Scan for the cell matching the given text and deliver its (x, y) coordinate at center. 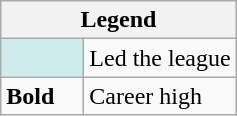
Career high (160, 96)
Bold (42, 96)
Led the league (160, 58)
Legend (118, 20)
